Return the [X, Y] coordinate for the center point of the cell that contains the specified text.  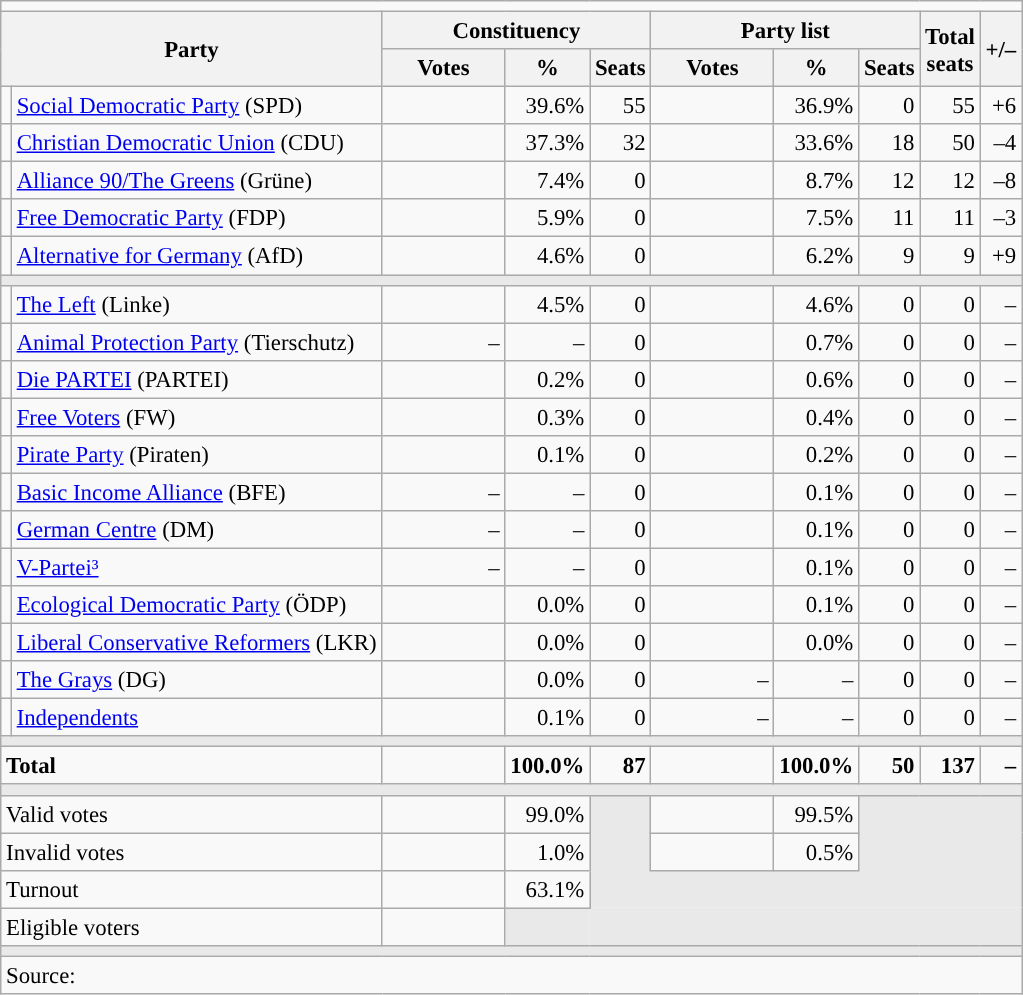
+9 [1000, 256]
39.6% [548, 106]
0.6% [816, 379]
Free Voters (FW) [196, 417]
7.4% [548, 181]
Pirate Party (Piraten) [196, 455]
+/– [1000, 50]
137 [950, 766]
Party [192, 50]
Independents [196, 718]
Social Democratic Party (SPD) [196, 106]
Alternative for Germany (AfD) [196, 256]
Free Democratic Party (FDP) [196, 219]
0.4% [816, 417]
Source: [512, 975]
Constituency [516, 31]
Alliance 90/The Greens (Grüne) [196, 181]
4.5% [548, 304]
German Centre (DM) [196, 530]
Eligible voters [192, 927]
Basic Income Alliance (BFE) [196, 492]
99.5% [816, 814]
Total [192, 766]
Valid votes [192, 814]
5.9% [548, 219]
+6 [1000, 106]
33.6% [816, 143]
Invalid votes [192, 852]
Totalseats [950, 50]
Christian Democratic Union (CDU) [196, 143]
87 [620, 766]
1.0% [548, 852]
0.3% [548, 417]
7.5% [816, 219]
Animal Protection Party (Tierschutz) [196, 342]
Die PARTEI (PARTEI) [196, 379]
6.2% [816, 256]
–3 [1000, 219]
0.5% [816, 852]
–4 [1000, 143]
36.9% [816, 106]
The Grays (DG) [196, 680]
99.0% [548, 814]
0.7% [816, 342]
The Left (Linke) [196, 304]
–8 [1000, 181]
Turnout [192, 889]
63.1% [548, 889]
Ecological Democratic Party (ÖDP) [196, 605]
32 [620, 143]
Party list [786, 31]
V-Partei³ [196, 567]
8.7% [816, 181]
37.3% [548, 143]
Liberal Conservative Reformers (LKR) [196, 643]
18 [890, 143]
